Detect which cell encompasses the target text, then output its [X, Y] center coordinate. 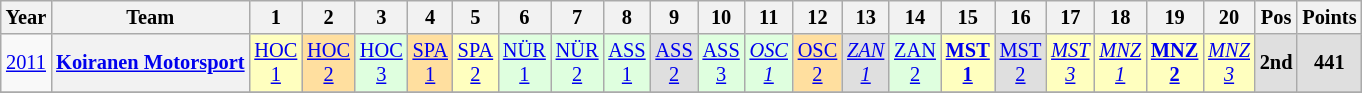
SPA1 [430, 63]
Pos [1276, 17]
OSC2 [818, 63]
15 [968, 17]
MST2 [1021, 63]
11 [769, 17]
ZAN2 [915, 63]
19 [1174, 17]
441 [1329, 63]
7 [578, 17]
3 [382, 17]
ASS1 [626, 63]
Team [150, 17]
1 [276, 17]
10 [722, 17]
HOC1 [276, 63]
12 [818, 17]
NÜR1 [524, 63]
2nd [1276, 63]
MST1 [968, 63]
17 [1070, 17]
14 [915, 17]
18 [1120, 17]
20 [1229, 17]
2011 [26, 63]
HOC3 [382, 63]
8 [626, 17]
SPA2 [476, 63]
ASS2 [674, 63]
4 [430, 17]
NÜR2 [578, 63]
MNZ2 [1174, 63]
HOC2 [328, 63]
ZAN1 [866, 63]
13 [866, 17]
MST3 [1070, 63]
Year [26, 17]
MNZ1 [1120, 63]
6 [524, 17]
ASS3 [722, 63]
5 [476, 17]
MNZ3 [1229, 63]
9 [674, 17]
16 [1021, 17]
2 [328, 17]
Points [1329, 17]
OSC1 [769, 63]
Koiranen Motorsport [150, 63]
